Locate the cell with the specified text and output its (X, Y) center coordinate. 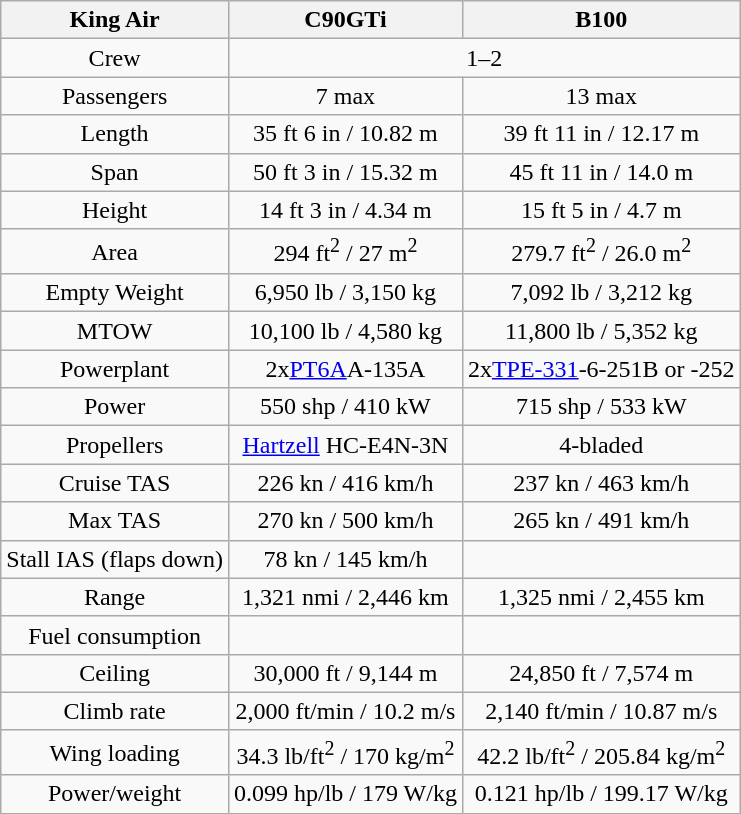
Cruise TAS (115, 483)
Crew (115, 58)
Area (115, 252)
Height (115, 210)
7 max (345, 96)
Ceiling (115, 673)
Length (115, 134)
0.099 hp/lb / 179 W/kg (345, 794)
715 shp / 533 kW (601, 407)
Passengers (115, 96)
294 ft2 / 27 m2 (345, 252)
13 max (601, 96)
2,000 ft/min / 10.2 m/s (345, 711)
50 ft 3 in / 15.32 m (345, 172)
Power/weight (115, 794)
Max TAS (115, 521)
42.2 lb/ft2 / 205.84 kg/m2 (601, 752)
0.121 hp/lb / 199.17 W/kg (601, 794)
Propellers (115, 445)
265 kn / 491 km/h (601, 521)
Empty Weight (115, 293)
226 kn / 416 km/h (345, 483)
Stall IAS (flaps down) (115, 559)
34.3 lb/ft2 / 170 kg/m2 (345, 752)
2,140 ft/min / 10.87 m/s (601, 711)
2xPT6AA-135A (345, 369)
1,321 nmi / 2,446 km (345, 597)
Powerplant (115, 369)
Fuel consumption (115, 635)
C90GTi (345, 20)
Hartzell HC-E4N-3N (345, 445)
11,800 lb / 5,352 kg (601, 331)
6,950 lb / 3,150 kg (345, 293)
279.7 ft2 / 26.0 m2 (601, 252)
45 ft 11 in / 14.0 m (601, 172)
15 ft 5 in / 4.7 m (601, 210)
Wing loading (115, 752)
King Air (115, 20)
B100 (601, 20)
1–2 (484, 58)
550 shp / 410 kW (345, 407)
237 kn / 463 km/h (601, 483)
270 kn / 500 km/h (345, 521)
14 ft 3 in / 4.34 m (345, 210)
24,850 ft / 7,574 m (601, 673)
Climb rate (115, 711)
35 ft 6 in / 10.82 m (345, 134)
10,100 lb / 4,580 kg (345, 331)
Span (115, 172)
MTOW (115, 331)
Power (115, 407)
Range (115, 597)
7,092 lb / 3,212 kg (601, 293)
1,325 nmi / 2,455 km (601, 597)
30,000 ft / 9,144 m (345, 673)
4-bladed (601, 445)
2xTPE-331-6-251B or -252 (601, 369)
78 kn / 145 km/h (345, 559)
39 ft 11 in / 12.17 m (601, 134)
